Return [X, Y] of the center of cell containing provided text 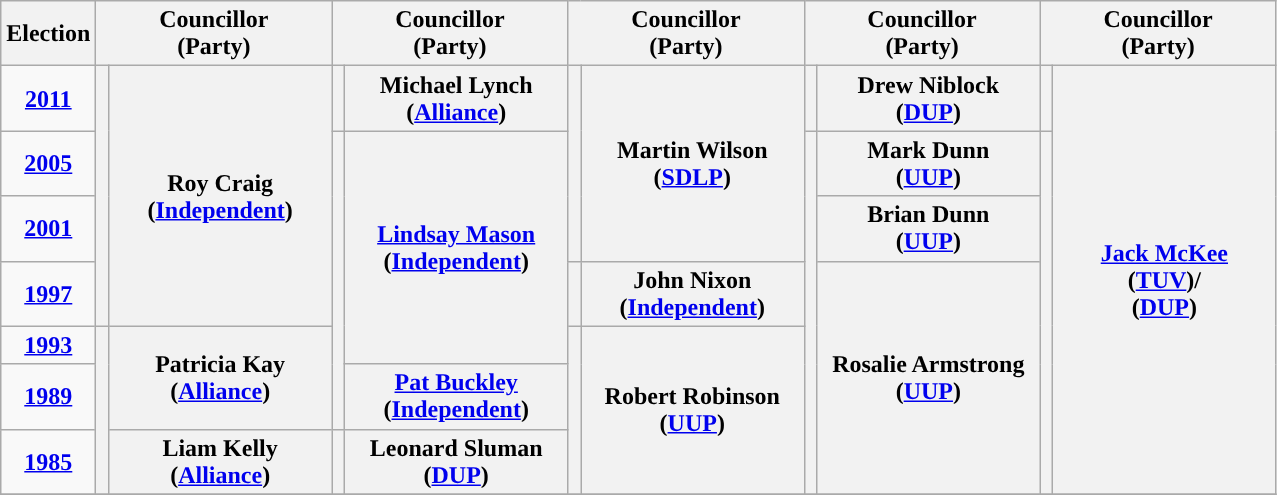
Liam Kelly (Alliance) [220, 462]
Brian Dunn (UUP) [929, 228]
Michael Lynch (Alliance) [456, 98]
Lindsay Mason (Independent) [456, 248]
1985 [48, 462]
Drew Niblock (DUP) [929, 98]
Patricia Kay (Alliance) [220, 378]
Jack McKee (TUV)/ (DUP) [1165, 280]
John Nixon (Independent) [692, 294]
Election [48, 34]
Leonard Sluman (DUP) [456, 462]
Martin Wilson (SDLP) [692, 164]
Mark Dunn (UUP) [929, 164]
2001 [48, 228]
2011 [48, 98]
Pat Buckley (Independent) [456, 396]
2005 [48, 164]
1989 [48, 396]
1993 [48, 345]
Robert Robinson (UUP) [692, 410]
1997 [48, 294]
Rosalie Armstrong (UUP) [929, 378]
Roy Craig (Independent) [220, 196]
